Detect which cell encompasses the target text, then output its [x, y] center coordinate. 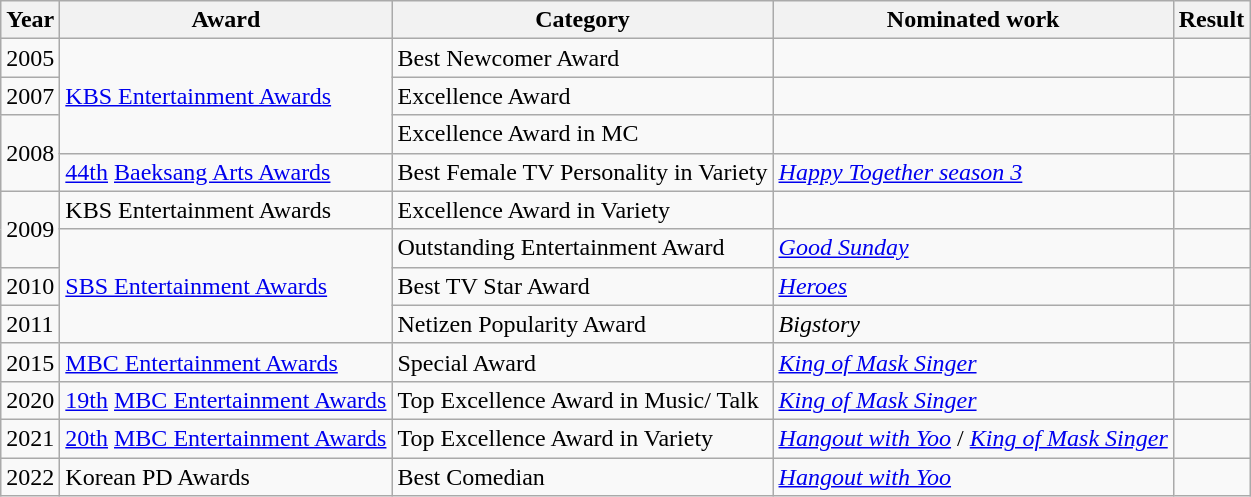
2015 [30, 362]
Netizen Popularity Award [582, 324]
2008 [30, 153]
Good Sunday [973, 248]
Best Newcomer Award [582, 58]
Bigstory [973, 324]
Korean PD Awards [226, 477]
44th Baeksang Arts Awards [226, 172]
Nominated work [973, 20]
Special Award [582, 362]
19th MBC Entertainment Awards [226, 400]
Best Female TV Personality in Variety [582, 172]
Hangout with Yoo / King of Mask Singer [973, 438]
Heroes [973, 286]
Excellence Award [582, 96]
2009 [30, 229]
Category [582, 20]
2010 [30, 286]
Outstanding Entertainment Award [582, 248]
2021 [30, 438]
Best TV Star Award [582, 286]
20th MBC Entertainment Awards [226, 438]
Award [226, 20]
MBC Entertainment Awards [226, 362]
Hangout with Yoo [973, 477]
Excellence Award in Variety [582, 210]
2020 [30, 400]
Top Excellence Award in Variety [582, 438]
Happy Together season 3 [973, 172]
Result [1211, 20]
2022 [30, 477]
2007 [30, 96]
Year [30, 20]
Excellence Award in MC [582, 134]
Top Excellence Award in Music/ Talk [582, 400]
2011 [30, 324]
2005 [30, 58]
SBS Entertainment Awards [226, 286]
Best Comedian [582, 477]
